Determine the [X, Y] coordinate at the center of the cell enclosing the given text.  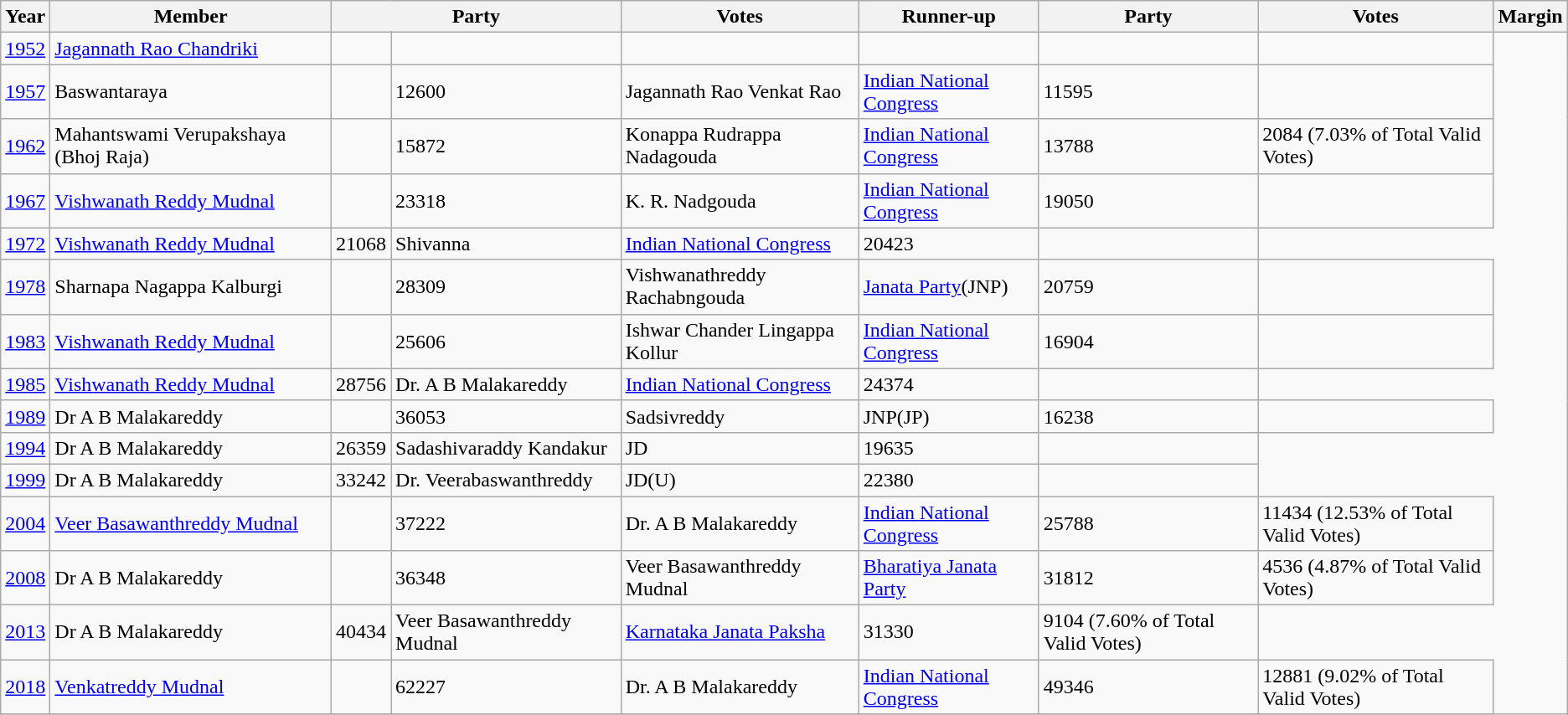
K. R. Nadgouda [740, 201]
33242 [362, 480]
Member [191, 17]
36053 [506, 416]
1957 [25, 92]
Karnataka Janata Paksha [740, 633]
Ishwar Chander Lingappa Kollur [740, 342]
1952 [25, 49]
11434 (12.53% of Total Valid Votes) [1375, 522]
16238 [1148, 416]
12881 (9.02% of Total Valid Votes) [1375, 687]
20423 [948, 244]
2018 [25, 687]
Janata Party(JNP) [948, 286]
1983 [25, 342]
20759 [1148, 286]
Shivanna [506, 244]
16904 [1148, 342]
24374 [948, 384]
11595 [1148, 92]
Konappa Rudrappa Nadagouda [740, 146]
1967 [25, 201]
15872 [506, 146]
Sharnapa Nagappa Kalburgi [191, 286]
28756 [362, 384]
4536 (4.87% of Total Valid Votes) [1375, 578]
Year [25, 17]
49346 [1148, 687]
1999 [25, 480]
Dr. Veerabaswanthreddy [506, 480]
37222 [506, 522]
Vishwanathreddy Rachabngouda [740, 286]
1985 [25, 384]
Mahantswami Verupakshaya (Bhoj Raja) [191, 146]
1978 [25, 286]
21068 [362, 244]
Sadsivreddy [740, 416]
Sadashivaraddy Kandakur [506, 448]
25606 [506, 342]
23318 [506, 201]
31330 [948, 633]
2004 [25, 522]
2008 [25, 578]
Jagannath Rao Chandriki [191, 49]
Runner-up [948, 17]
62227 [506, 687]
40434 [362, 633]
JNP(JP) [948, 416]
9104 (7.60% of Total Valid Votes) [1148, 633]
26359 [362, 448]
28309 [506, 286]
19635 [948, 448]
19050 [1148, 201]
1962 [25, 146]
2013 [25, 633]
JD [740, 448]
1972 [25, 244]
Baswantaraya [191, 92]
Margin [1530, 17]
Venkatreddy Mudnal [191, 687]
Bharatiya Janata Party [948, 578]
Jagannath Rao Venkat Rao [740, 92]
1994 [25, 448]
25788 [1148, 522]
1989 [25, 416]
31812 [1148, 578]
22380 [948, 480]
12600 [506, 92]
13788 [1148, 146]
36348 [506, 578]
2084 (7.03% of Total Valid Votes) [1375, 146]
JD(U) [740, 480]
